Locate the cell with the specified text and output its [X, Y] center coordinate. 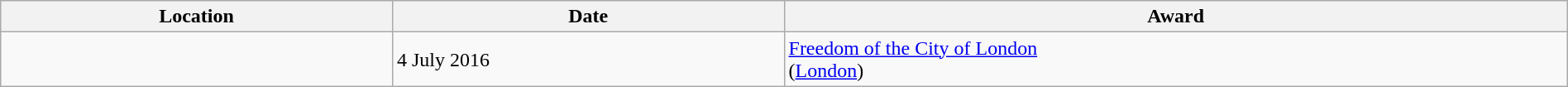
Freedom of the City of London(London) [1176, 60]
Location [197, 17]
Date [588, 17]
4 July 2016 [588, 60]
Award [1176, 17]
